Return the [x, y] coordinate for the center point of the cell that contains the specified text.  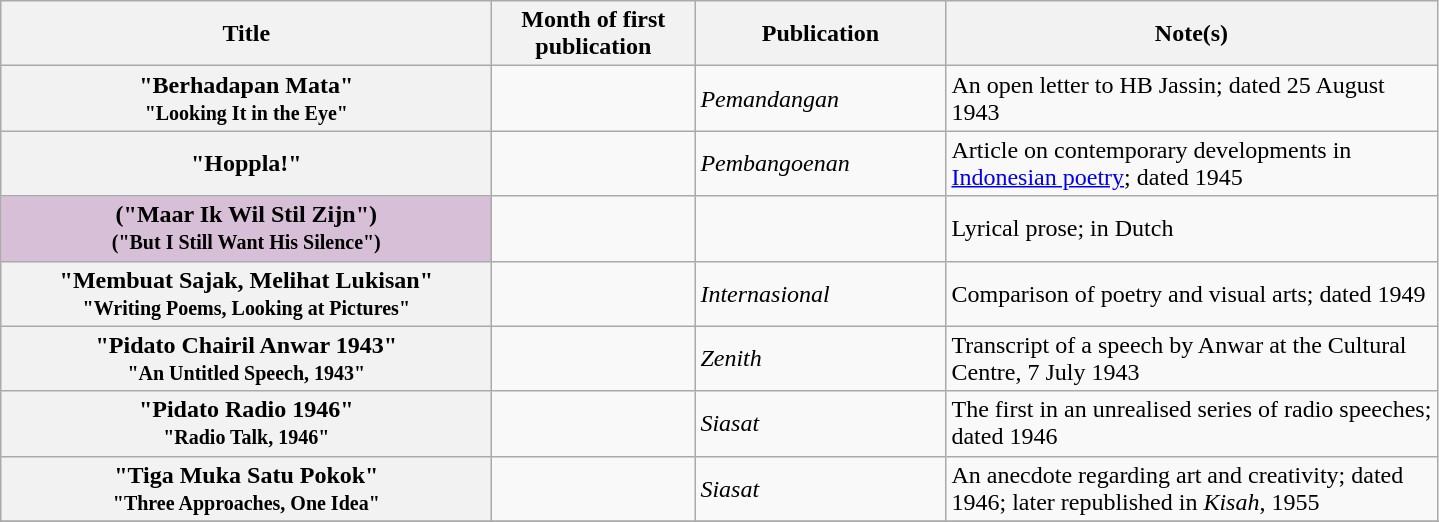
An anecdote regarding art and creativity; dated 1946; later republished in Kisah, 1955 [1192, 488]
Zenith [820, 358]
Publication [820, 34]
Transcript of a speech by Anwar at the Cultural Centre, 7 July 1943 [1192, 358]
Note(s) [1192, 34]
"Hoppla!" [246, 164]
("Maar Ik Wil Stil Zijn")("But I Still Want His Silence") [246, 228]
Comparison of poetry and visual arts; dated 1949 [1192, 294]
Article on contemporary developments in Indonesian poetry; dated 1945 [1192, 164]
The first in an unrealised series of radio speeches; dated 1946 [1192, 424]
Internasional [820, 294]
"Membuat Sajak, Melihat Lukisan""Writing Poems, Looking at Pictures" [246, 294]
"Tiga Muka Satu Pokok""Three Approaches, One Idea" [246, 488]
Pemandangan [820, 98]
"Pidato Radio 1946""Radio Talk, 1946" [246, 424]
An open letter to HB Jassin; dated 25 August 1943 [1192, 98]
"Pidato Chairil Anwar 1943""An Untitled Speech, 1943" [246, 358]
Lyrical prose; in Dutch [1192, 228]
Title [246, 34]
Month of first publication [594, 34]
Pembangoenan [820, 164]
"Berhadapan Mata""Looking It in the Eye" [246, 98]
